Identify which cell holds the provided text, then report its (x, y) central coordinate. 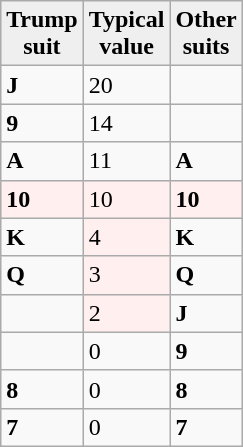
Othersuits (206, 34)
4 (126, 237)
11 (126, 161)
Trumpsuit (42, 34)
14 (126, 123)
3 (126, 275)
Typicalvalue (126, 34)
20 (126, 85)
2 (126, 313)
